Return [X, Y] of the center of cell containing provided text 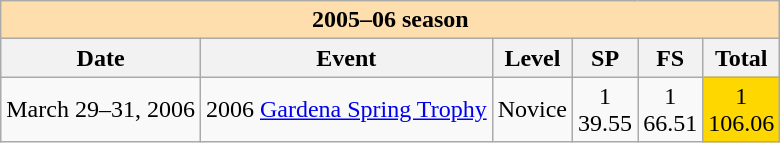
Total [742, 58]
166.51 [670, 110]
Novice [532, 110]
Event [346, 58]
Date [101, 58]
SP [606, 58]
Level [532, 58]
2006 Gardena Spring Trophy [346, 110]
March 29–31, 2006 [101, 110]
2005–06 season [390, 20]
FS [670, 58]
1106.06 [742, 110]
139.55 [606, 110]
